Capture the cell that displays the provided text and extract its (x, y) central coordinate. 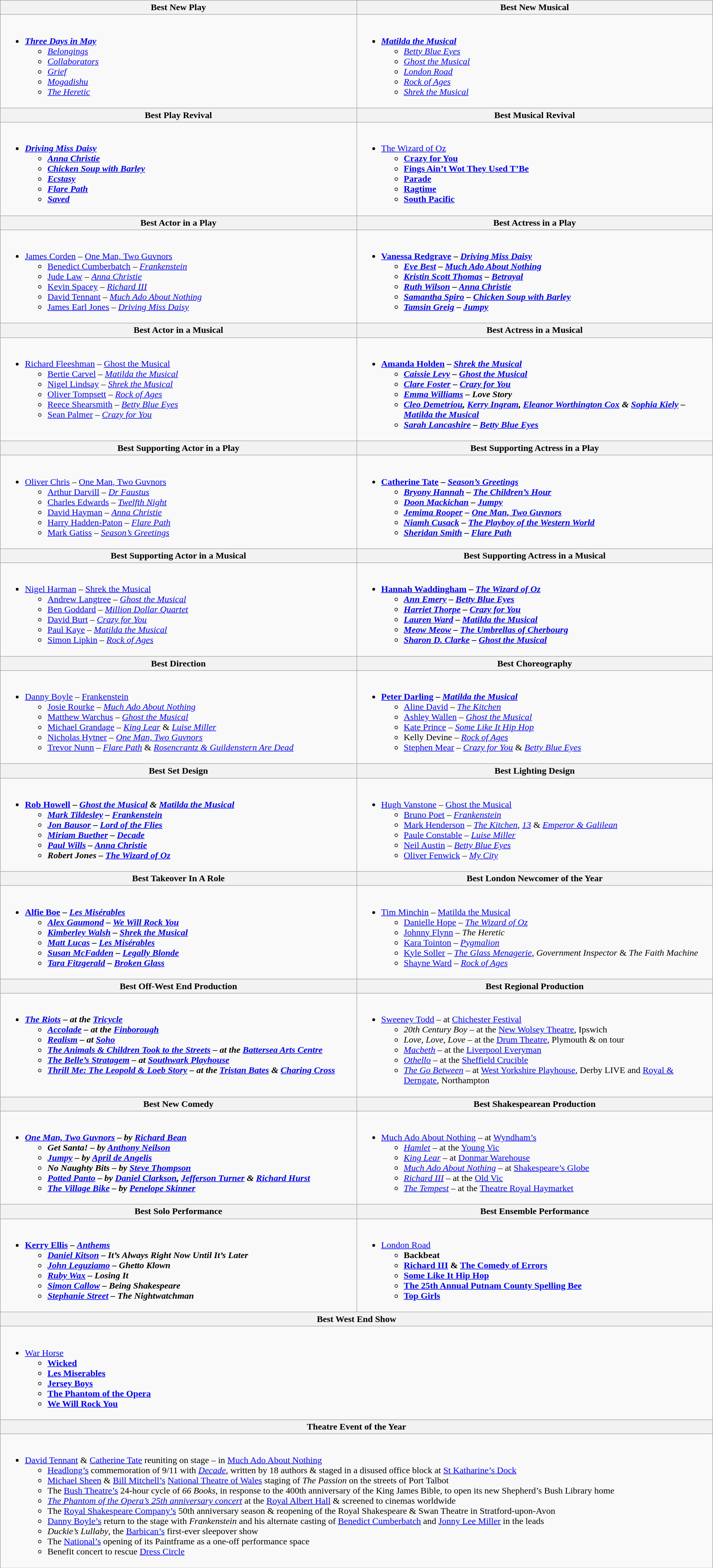
Best Ensemble Performance (535, 1211)
Three Days in MayBelongingsCollaboratorsGriefMogadishuThe Heretic (178, 61)
Best Actress in a Musical (535, 330)
Best Solo Performance (178, 1211)
Best Supporting Actor in a Musical (178, 556)
Best Play Revival (178, 115)
Best New Musical (535, 8)
Best Lighting Design (535, 771)
London RoadBackbeatRichard III & The Comedy of ErrorsSome Like It Hip HopThe 25th Annual Putnam County Spelling BeeTop Girls (535, 1265)
Driving Miss Daisy Anna ChristieChicken Soup with BarleyEcstasyFlare PathSaved (178, 169)
Best Direction (178, 663)
Best Actor in a Musical (178, 330)
Theatre Event of the Year (356, 1427)
Best Musical Revival (535, 115)
Best New Comedy (178, 1104)
Best Supporting Actress in a Play (535, 448)
The Wizard of OzCrazy for YouFings Ain’t Wot They Used T’BeParadeRagtimeSouth Pacific (535, 169)
War HorseWickedLes MiserablesJersey BoysThe Phantom of the OperaWe Will Rock You (356, 1373)
Best Takeover In A Role (178, 879)
Best Choreography (535, 663)
Best Regional Production (535, 986)
Best Shakespearean Production (535, 1104)
Best West End Show (356, 1319)
Best Set Design (178, 771)
Best Actor in a Play (178, 223)
Best Off-West End Production (178, 986)
Best Supporting Actor in a Play (178, 448)
Best Supporting Actress in a Musical (535, 556)
Best Actress in a Play (535, 223)
Best London Newcomer of the Year (535, 879)
Best New Play (178, 8)
Matilda the MusicalBetty Blue EyesGhost the MusicalLondon RoadRock of AgesShrek the Musical (535, 61)
